From the cell containing the given text, extract its center point as (X, Y) coordinate. 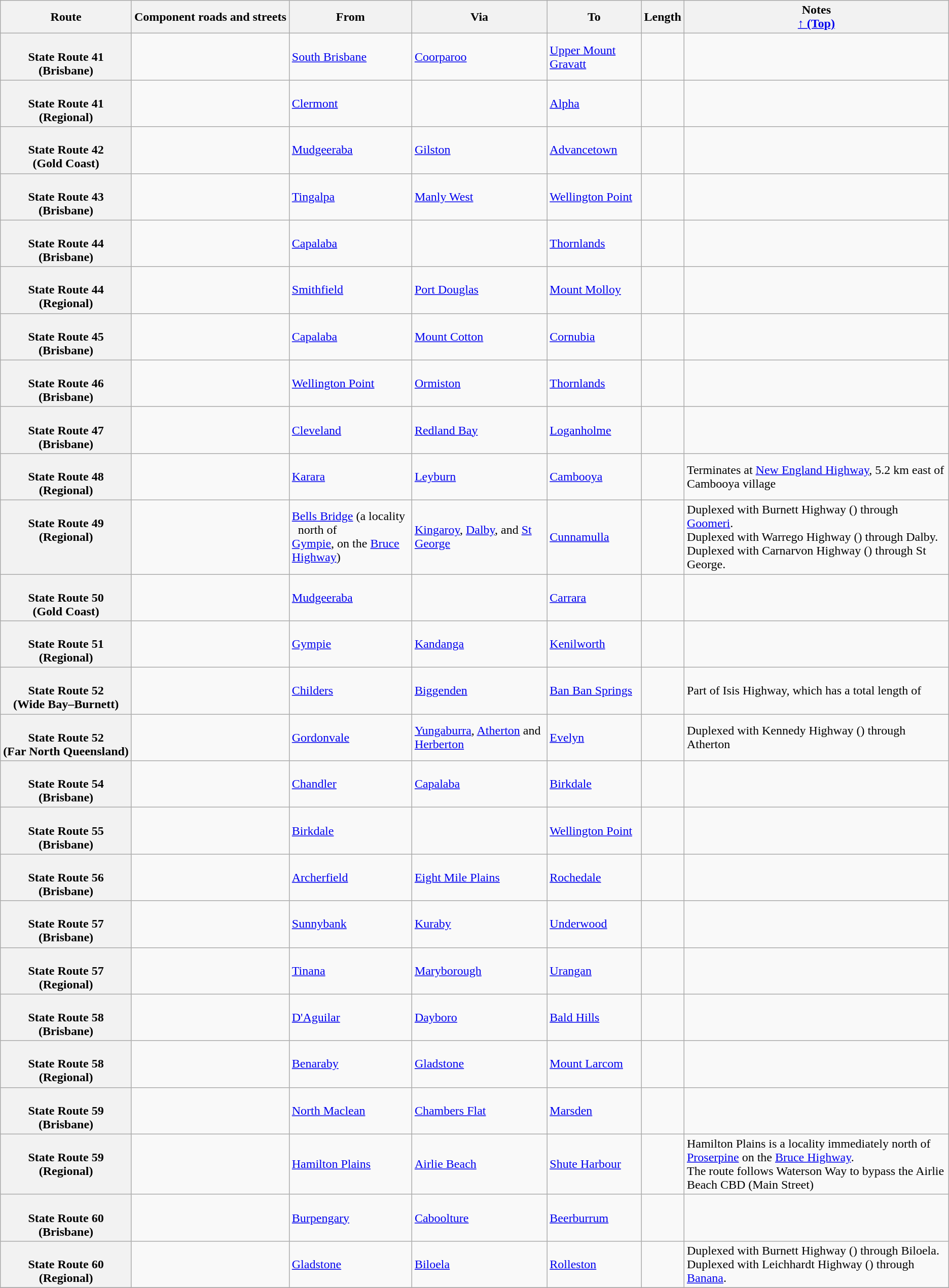
State Route 43(Brisbane) (66, 197)
D'Aguilar (350, 1017)
State Route 44(Regional) (66, 290)
Urangan (594, 971)
State Route 58(Brisbane) (66, 1017)
Mount Larcom (594, 1064)
Dayboro (479, 1017)
State Route 54(Brisbane) (66, 784)
Duplexed with Burnett Highway () through Goomeri.Duplexed with Warrego Highway () through Dalby.Duplexed with Carnarvon Highway () through St George. (816, 537)
Cornubia (594, 337)
Hamilton Plains (350, 1164)
Cunnamulla (594, 537)
Kuraby (479, 924)
State Route 45(Brisbane) (66, 337)
Rolleston (594, 1264)
To (594, 17)
Yungaburra, Atherton and Herberton (479, 738)
State Route 59(Brisbane) (66, 1111)
State Route 50(Gold Coast) (66, 597)
State Route 51(Regional) (66, 644)
State Route 41(Regional) (66, 103)
Coorparoo (479, 57)
From (350, 17)
Karara (350, 476)
State Route 60(Brisbane) (66, 1218)
Notes ↑ (Top) (816, 17)
Manly West (479, 197)
Gilston (479, 150)
Biggenden (479, 691)
State Route 56(Brisbane) (66, 877)
Biloela (479, 1264)
Childers (350, 691)
Gympie (350, 644)
Mount Cotton (479, 337)
Smithfield (350, 290)
State Route 60(Regional) (66, 1264)
Shute Harbour (594, 1164)
Kingaroy, Dalby, and St George (479, 537)
Tinana (350, 971)
Clermont (350, 103)
Length (663, 17)
State Route 46(Brisbane) (66, 383)
Advancetown (594, 150)
Burpengary (350, 1218)
Port Douglas (479, 290)
State Route 59(Regional) (66, 1164)
South Brisbane (350, 57)
Duplexed with Burnett Highway () through Biloela.Duplexed with Leichhardt Highway () through Banana. (816, 1264)
State Route 49(Regional) (66, 537)
Part of Isis Highway, which has a total length of (816, 691)
State Route 58(Regional) (66, 1064)
Ban Ban Springs (594, 691)
Benaraby (350, 1064)
Duplexed with Kennedy Highway () through Atherton (816, 738)
Terminates at New England Highway, 5.2 km east of Cambooya village (816, 476)
Evelyn (594, 738)
Maryborough (479, 971)
Cambooya (594, 476)
State Route 47(Brisbane) (66, 430)
Bells Bridge (a locality north ofGympie, on the Bruce Highway) (350, 537)
Rochedale (594, 877)
Gordonvale (350, 738)
Upper Mount Gravatt (594, 57)
State Route 48(Regional) (66, 476)
Beerburrum (594, 1218)
State Route 57(Regional) (66, 971)
Airlie Beach (479, 1164)
Eight Mile Plains (479, 877)
Chambers Flat (479, 1111)
Archerfield (350, 877)
State Route 57(Brisbane) (66, 924)
Redland Bay (479, 430)
Kandanga (479, 644)
State Route 52(Far North Queensland) (66, 738)
Alpha (594, 103)
Chandler (350, 784)
Marsden (594, 1111)
Component roads and streets (210, 17)
Underwood (594, 924)
State Route 44(Brisbane) (66, 243)
Mount Molloy (594, 290)
Via (479, 17)
Ormiston (479, 383)
Carrara (594, 597)
Bald Hills (594, 1017)
Leyburn (479, 476)
State Route 52(Wide Bay–Burnett) (66, 691)
Route (66, 17)
North Maclean (350, 1111)
Loganholme (594, 430)
State Route 41(Brisbane) (66, 57)
State Route 42(Gold Coast) (66, 150)
Cleveland (350, 430)
Tingalpa (350, 197)
Kenilworth (594, 644)
Caboolture (479, 1218)
State Route 55(Brisbane) (66, 831)
Sunnybank (350, 924)
